Capture the cell that displays the provided text and extract its [x, y] central coordinate. 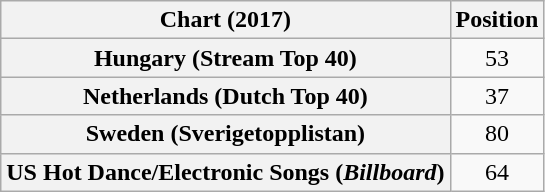
37 [497, 96]
US Hot Dance/Electronic Songs (Billboard) [226, 172]
64 [497, 172]
Position [497, 20]
53 [497, 58]
Chart (2017) [226, 20]
Hungary (Stream Top 40) [226, 58]
Sweden (Sverigetopplistan) [226, 134]
80 [497, 134]
Netherlands (Dutch Top 40) [226, 96]
